Find where the given text appears and provide that cell's center as [x, y] coordinate. 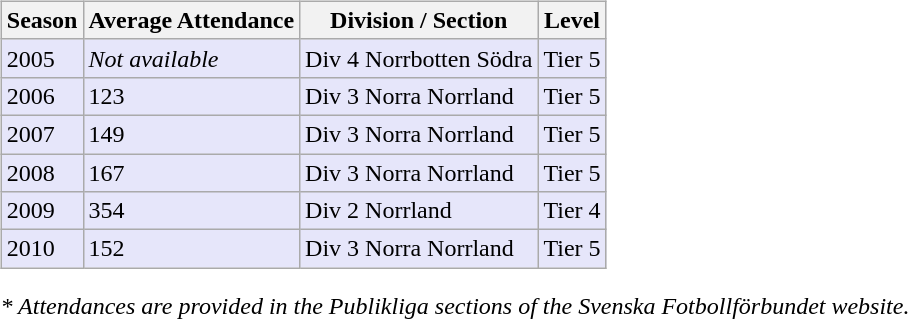
Div 2 Norrland [419, 211]
2009 [42, 211]
123 [192, 96]
Season [42, 20]
Level [572, 20]
167 [192, 173]
Division / Section [419, 20]
Not available [192, 58]
2007 [42, 134]
Average Attendance [192, 20]
2010 [42, 249]
354 [192, 211]
149 [192, 134]
2008 [42, 173]
2006 [42, 96]
152 [192, 249]
2005 [42, 58]
Tier 4 [572, 211]
Div 4 Norrbotten Södra [419, 58]
